Extract the [X, Y] coordinate from the center of the cell holding the provided text.  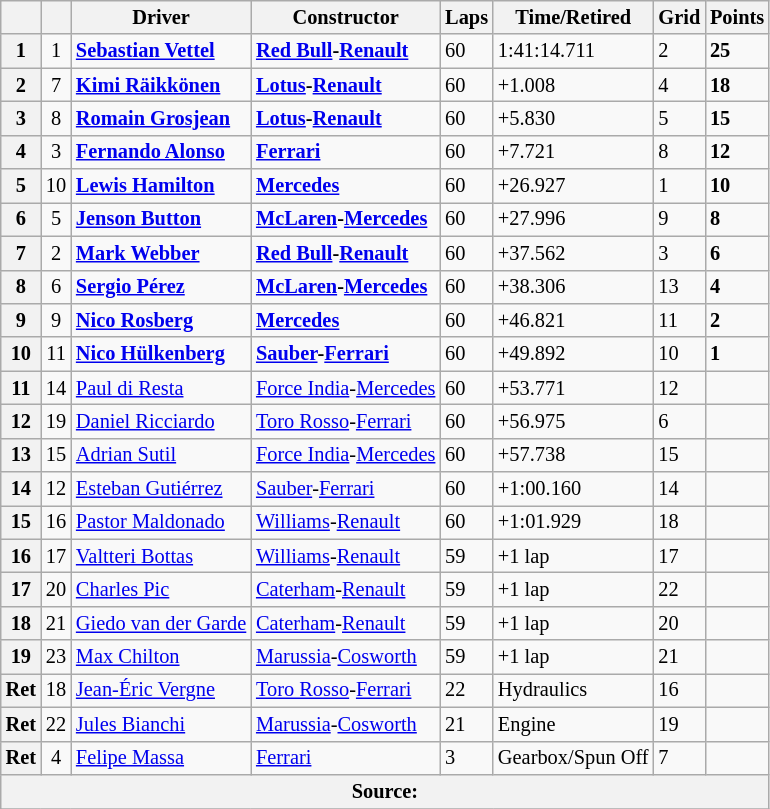
Paul di Resta [161, 388]
+49.892 [573, 354]
+56.975 [573, 421]
Esteban Gutiérrez [161, 489]
Engine [573, 724]
+1:00.160 [573, 489]
+57.738 [573, 455]
+7.721 [573, 152]
+1.008 [573, 85]
+5.830 [573, 118]
Constructor [346, 17]
Valtteri Bottas [161, 556]
Lewis Hamilton [161, 186]
Mark Webber [161, 253]
1:41:14.711 [573, 51]
Fernando Alonso [161, 152]
Nico Hülkenberg [161, 354]
25 [737, 51]
Romain Grosjean [161, 118]
Nico Rosberg [161, 320]
Gearbox/Spun Off [573, 758]
Driver [161, 17]
+26.927 [573, 186]
+37.562 [573, 253]
Points [737, 17]
Jules Bianchi [161, 724]
Felipe Massa [161, 758]
+46.821 [573, 320]
Jean-Éric Vergne [161, 690]
Hydraulics [573, 690]
+27.996 [573, 219]
Sebastian Vettel [161, 51]
+38.306 [573, 287]
Giedo van der Garde [161, 623]
Source: [385, 791]
+1:01.929 [573, 522]
Daniel Ricciardo [161, 421]
Max Chilton [161, 657]
Charles Pic [161, 589]
Jenson Button [161, 219]
+53.771 [573, 388]
Time/Retired [573, 17]
Adrian Sutil [161, 455]
Pastor Maldonado [161, 522]
Grid [679, 17]
Laps [466, 17]
Kimi Räikkönen [161, 85]
Sergio Pérez [161, 287]
23 [56, 657]
